Detect which cell encompasses the target text, then output its (X, Y) center coordinate. 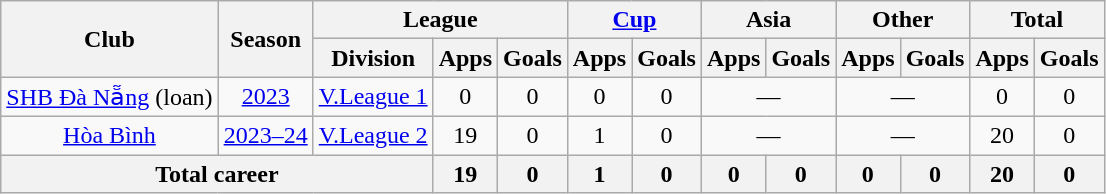
Total (1037, 20)
League (440, 20)
SHB Đà Nẵng (loan) (110, 97)
V.League 2 (373, 135)
Other (903, 20)
Total career (217, 173)
Division (373, 58)
Season (266, 39)
Cup (634, 20)
Club (110, 39)
Asia (768, 20)
2023 (266, 97)
2023–24 (266, 135)
V.League 1 (373, 97)
Hòa Bình (110, 135)
